From the cell containing the given text, extract its center point as (x, y) coordinate. 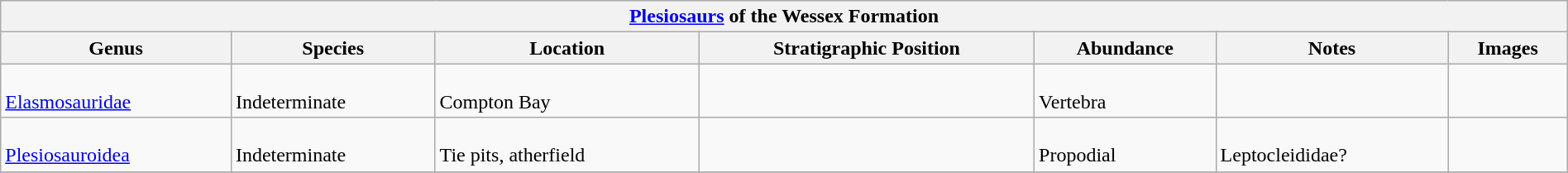
Vertebra (1126, 91)
Plesiosaurs of the Wessex Formation (784, 17)
Images (1508, 48)
Tie pits, atherfield (567, 144)
Leptocleididae? (1331, 144)
Genus (116, 48)
Species (332, 48)
Abundance (1126, 48)
Propodial (1126, 144)
Stratigraphic Position (867, 48)
Location (567, 48)
Elasmosauridae (116, 91)
Notes (1331, 48)
Compton Bay (567, 91)
Plesiosauroidea (116, 144)
